Identify which cell holds the provided text, then report its (X, Y) central coordinate. 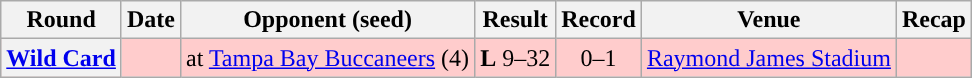
Recap (934, 20)
Venue (768, 20)
0–1 (599, 58)
at Tampa Bay Buccaneers (4) (327, 58)
Round (62, 20)
Raymond James Stadium (768, 58)
L 9–32 (516, 58)
Opponent (seed) (327, 20)
Result (516, 20)
Wild Card (62, 58)
Record (599, 20)
Date (150, 20)
